Scan for the cell matching the given text and deliver its [x, y] coordinate at center. 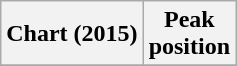
Peak position [189, 34]
Chart (2015) [72, 34]
